For the text-containing cell, return its midpoint in (X, Y) coordinate format. 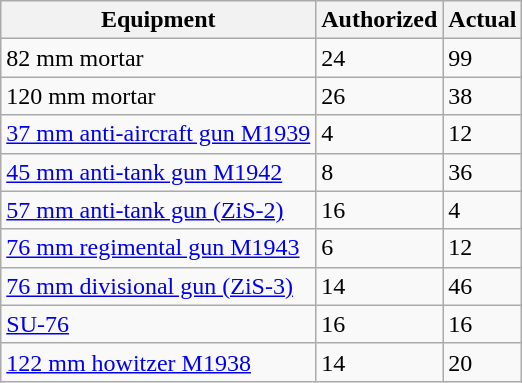
45 mm anti-tank gun M1942 (158, 172)
122 mm howitzer M1938 (158, 362)
Actual (482, 20)
Equipment (158, 20)
38 (482, 96)
99 (482, 58)
36 (482, 172)
6 (380, 248)
Authorized (380, 20)
46 (482, 286)
120 mm mortar (158, 96)
76 mm divisional gun (ZiS-3) (158, 286)
37 mm anti-aircraft gun M1939 (158, 134)
57 mm anti-tank gun (ZiS-2) (158, 210)
8 (380, 172)
20 (482, 362)
82 mm mortar (158, 58)
24 (380, 58)
76 mm regimental gun M1943 (158, 248)
SU-76 (158, 324)
26 (380, 96)
